Capture the cell that displays the provided text and extract its (X, Y) central coordinate. 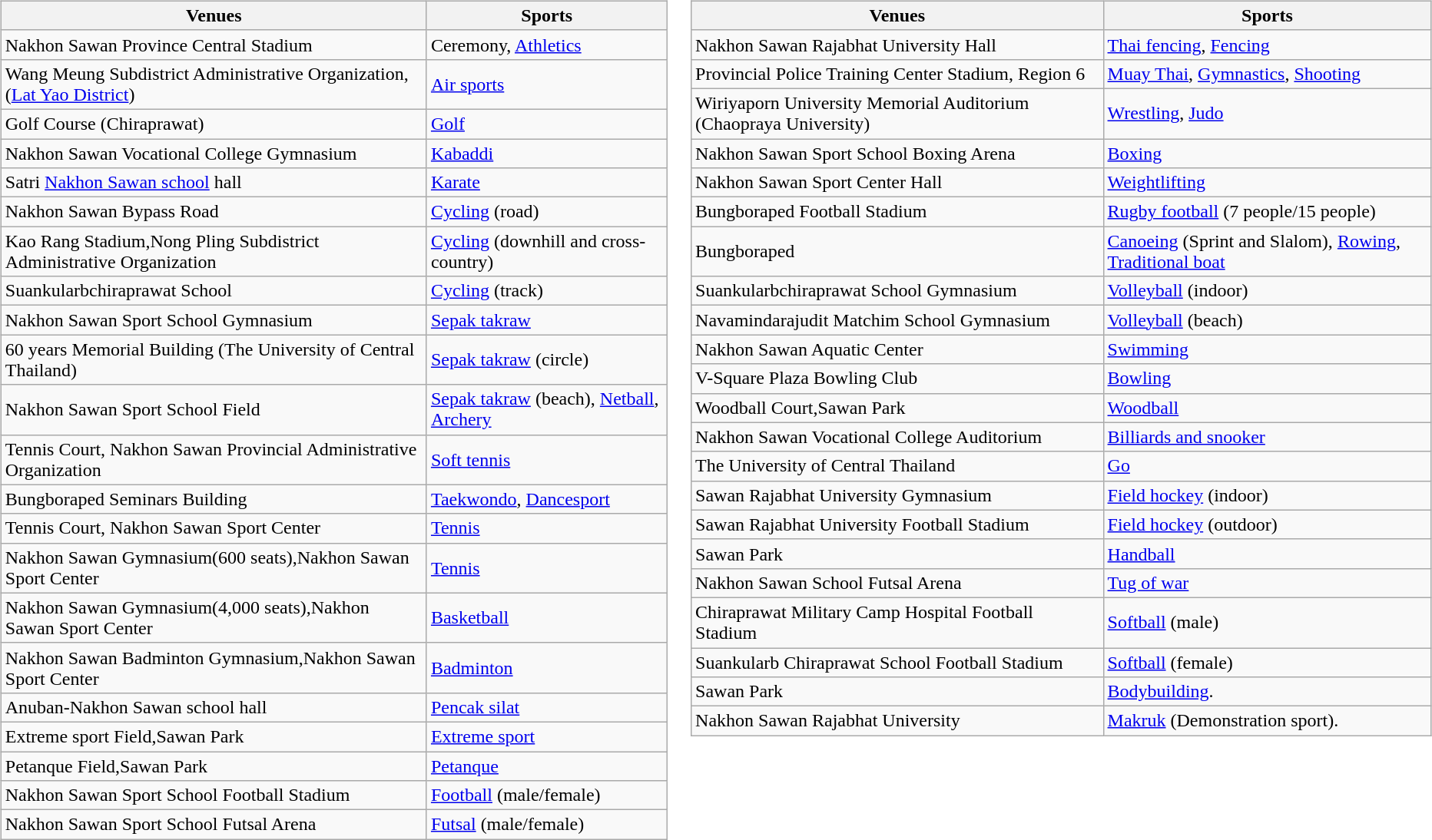
Nakhon Sawan Vocational College Auditorium (897, 437)
Sawan Rajabhat University Gymnasium (897, 495)
Basketball (547, 617)
Softball (female) (1268, 663)
Nakhon Sawan Rajabhat University Hall (897, 45)
Nakhon Sawan School Futsal Arena (897, 583)
Volleyball (beach) (1268, 320)
Swimming (1268, 349)
Canoeing (Sprint and Slalom), Rowing, Traditional boat (1268, 252)
Woodball Court,Sawan Park (897, 408)
Handball (1268, 554)
Nakhon Sawan Gymnasium(4,000 seats),Nakhon Sawan Sport Center (214, 617)
Wrestling, Judo (1268, 114)
Golf Course (Chiraprawat) (214, 124)
Nakhon Sawan Sport School Futsal Arena (214, 825)
Nakhon Sawan Sport School Field (214, 410)
Rugby football (7 people/15 people) (1268, 212)
Extreme sport (547, 736)
Cycling (track) (547, 291)
Bungboraped (897, 252)
Nakhon Sawan Sport School Football Stadium (214, 795)
Boxing (1268, 153)
Thai fencing, Fencing (1268, 45)
Bodybuilding. (1268, 692)
Provincial Police Training Center Stadium, Region 6 (897, 74)
Billiards and snooker (1268, 437)
Bowling (1268, 379)
Nakhon Sawan Rajabhat University (897, 721)
Air sports (547, 84)
Taekwondo, Dancesport (547, 499)
Nakhon Sawan Sport School Boxing Arena (897, 153)
Nakhon Sawan Badminton Gymnasium,Nakhon Sawan Sport Center (214, 668)
Go (1268, 466)
Nakhon Sawan Sport School Gymnasium (214, 320)
Field hockey (indoor) (1268, 495)
Sepak takraw (547, 320)
Anuban-Nakhon Sawan school hall (214, 707)
Football (male/female) (547, 795)
Nakhon Sawan Aquatic Center (897, 349)
Tennis Court, Nakhon Sawan Provincial Administrative Organization (214, 459)
Cycling (downhill and cross-country) (547, 252)
Petanque Field,Sawan Park (214, 766)
Tug of war (1268, 583)
Volleyball (indoor) (1268, 291)
Petanque (547, 766)
Nakhon Sawan Province Central Stadium (214, 45)
Futsal (male/female) (547, 825)
Nakhon Sawan Vocational College Gymnasium (214, 153)
Muay Thai, Gymnastics, Shooting (1268, 74)
Sepak takraw (circle) (547, 359)
Suankularbchiraprawat School Gymnasium (897, 291)
The University of Central Thailand (897, 466)
Nakhon Sawan Sport Center Hall (897, 183)
Soft tennis (547, 459)
Tennis Court, Nakhon Sawan Sport Center (214, 528)
Weightlifting (1268, 183)
Navamindarajudit Matchim School Gymnasium (897, 320)
Suankularb Chiraprawat School Football Stadium (897, 663)
Nakhon Sawan Gymnasium(600 seats),Nakhon Sawan Sport Center (214, 568)
Satri Nakhon Sawan school hall (214, 183)
Ceremony, Athletics (547, 45)
Sawan Rajabhat University Football Stadium (897, 524)
Pencak silat (547, 707)
Extreme sport Field,Sawan Park (214, 736)
Wiriyaporn University Memorial Auditorium (Chaopraya University) (897, 114)
Badminton (547, 668)
Softball (male) (1268, 622)
Kabaddi (547, 153)
V-Square Plaza Bowling Club (897, 379)
Wang Meung Subdistrict Administrative Organization,(Lat Yao District) (214, 84)
Woodball (1268, 408)
Chiraprawat Military Camp Hospital Football Stadium (897, 622)
Karate (547, 183)
Cycling (road) (547, 212)
Golf (547, 124)
Kao Rang Stadium,Nong Pling Subdistrict Administrative Organization (214, 252)
Field hockey (outdoor) (1268, 524)
60 years Memorial Building (The University of Central Thailand) (214, 359)
Makruk (Demonstration sport). (1268, 721)
Sepak takraw (beach), Netball, Archery (547, 410)
Nakhon Sawan Bypass Road (214, 212)
Suankularbchiraprawat School (214, 291)
Bungboraped Football Stadium (897, 212)
Bungboraped Seminars Building (214, 499)
